Extract the [x, y] coordinate from the center of the cell holding the provided text.  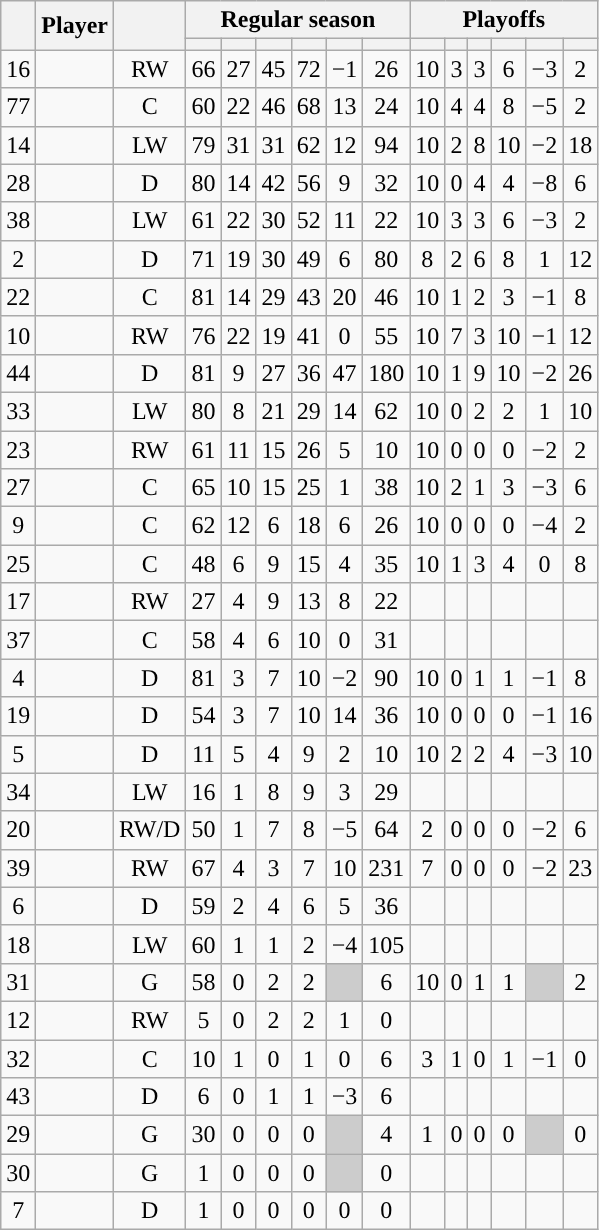
180 [386, 373]
59 [204, 906]
Player [75, 26]
94 [386, 145]
64 [386, 830]
68 [308, 107]
Regular season [298, 20]
42 [274, 183]
54 [204, 716]
33 [18, 411]
45 [274, 69]
RW/D [150, 830]
41 [308, 335]
231 [386, 868]
39 [18, 868]
37 [18, 640]
52 [308, 221]
28 [18, 183]
35 [386, 564]
66 [204, 69]
44 [18, 373]
55 [386, 335]
76 [204, 335]
−8 [544, 183]
Playoffs [504, 20]
21 [274, 411]
24 [386, 107]
90 [386, 678]
48 [204, 564]
49 [308, 259]
72 [308, 69]
77 [18, 107]
105 [386, 944]
71 [204, 259]
56 [308, 183]
34 [18, 792]
79 [204, 145]
65 [204, 488]
17 [18, 602]
47 [344, 373]
67 [204, 868]
50 [204, 830]
